Return [X, Y] of the center of cell containing provided text 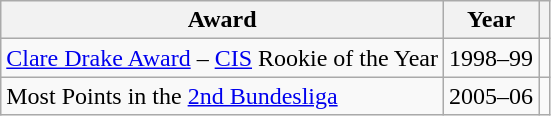
Year [492, 20]
Clare Drake Award – CIS Rookie of the Year [222, 58]
2005–06 [492, 96]
1998–99 [492, 58]
Most Points in the 2nd Bundesliga [222, 96]
Award [222, 20]
